From the cell containing the given text, extract its center point as (X, Y) coordinate. 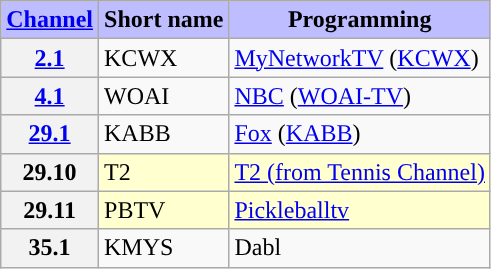
NBC (WOAI-TV) (360, 96)
KABB (164, 134)
2.1 (50, 58)
Dabl (360, 248)
Pickleballtv (360, 210)
Fox (KABB) (360, 134)
T2 (164, 172)
KCWX (164, 58)
4.1 (50, 96)
35.1 (50, 248)
29.1 (50, 134)
T2 (from Tennis Channel) (360, 172)
29.10 (50, 172)
Channel (50, 20)
29.11 (50, 210)
MyNetworkTV (KCWX) (360, 58)
PBTV (164, 210)
KMYS (164, 248)
Short name (164, 20)
WOAI (164, 96)
Programming (360, 20)
